Detect which cell encompasses the target text, then output its (X, Y) center coordinate. 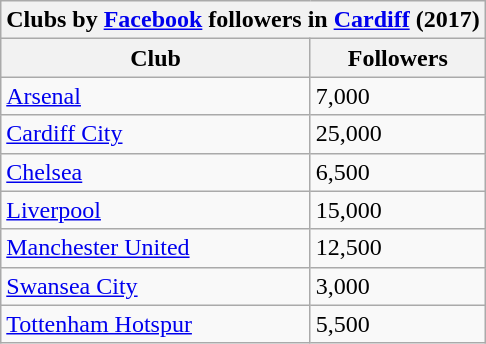
25,000 (398, 134)
Arsenal (156, 96)
Followers (398, 58)
5,500 (398, 324)
Liverpool (156, 210)
Clubs by Facebook followers in Cardiff (2017) (243, 20)
7,000 (398, 96)
Club (156, 58)
Manchester United (156, 248)
Chelsea (156, 172)
3,000 (398, 286)
6,500 (398, 172)
Swansea City (156, 286)
Tottenham Hotspur (156, 324)
Cardiff City (156, 134)
15,000 (398, 210)
12,500 (398, 248)
